Identify which cell holds the provided text, then report its (x, y) central coordinate. 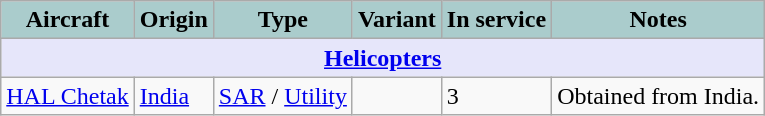
Notes (658, 20)
India (174, 96)
In service (496, 20)
Type (282, 20)
HAL Chetak (68, 96)
Variant (396, 20)
Obtained from India. (658, 96)
Aircraft (68, 20)
Helicopters (383, 58)
Origin (174, 20)
3 (496, 96)
SAR / Utility (282, 96)
